Determine the (X, Y) coordinate at the center of the cell enclosing the given text.  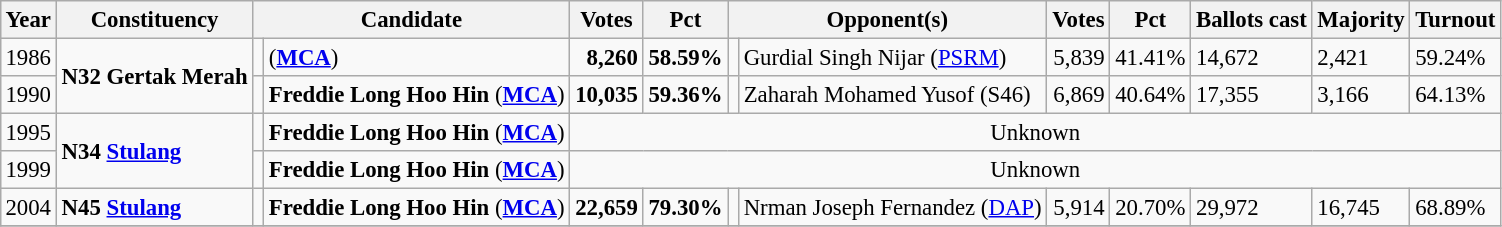
8,260 (606, 57)
58.59% (686, 57)
(MCA) (416, 57)
68.89% (1456, 208)
Majority (1361, 20)
64.13% (1456, 95)
Ballots cast (1252, 20)
Opponent(s) (888, 20)
1995 (28, 133)
5,839 (1078, 57)
59.24% (1456, 57)
41.41% (1150, 57)
17,355 (1252, 95)
59.36% (686, 95)
Year (28, 20)
1986 (28, 57)
14,672 (1252, 57)
1999 (28, 170)
1990 (28, 95)
40.64% (1150, 95)
Candidate (412, 20)
22,659 (606, 208)
29,972 (1252, 208)
Turnout (1456, 20)
N45 Stulang (154, 208)
Constituency (154, 20)
3,166 (1361, 95)
N32 Gertak Merah (154, 76)
6,869 (1078, 95)
10,035 (606, 95)
5,914 (1078, 208)
2,421 (1361, 57)
Gurdial Singh Nijar (PSRM) (892, 57)
16,745 (1361, 208)
20.70% (1150, 208)
N34 Stulang (154, 152)
Zaharah Mohamed Yusof (S46) (892, 95)
Nrman Joseph Fernandez (DAP) (892, 208)
2004 (28, 208)
79.30% (686, 208)
